Scan for the cell matching the given text and deliver its (x, y) coordinate at center. 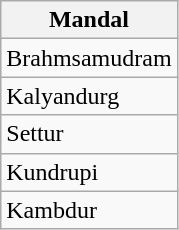
Brahmsamudram (89, 58)
Mandal (89, 20)
Kalyandurg (89, 96)
Kundrupi (89, 172)
Settur (89, 134)
Kambdur (89, 210)
